Provide the [X, Y] coordinate of the cell's center where the given text is located.  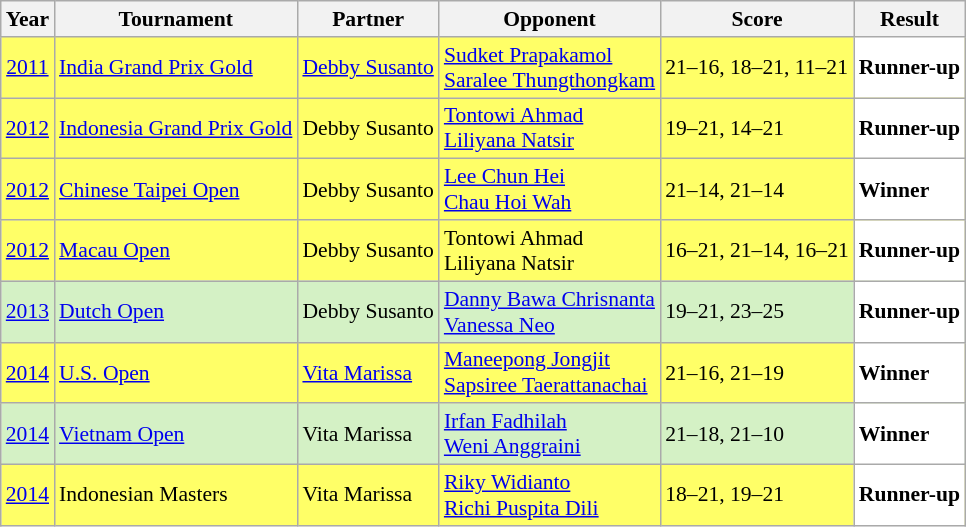
21–16, 18–21, 11–21 [757, 68]
19–21, 14–21 [757, 128]
16–21, 21–14, 16–21 [757, 250]
Lee Chun Hei Chau Hoi Wah [550, 190]
Riky Widianto Richi Puspita Dili [550, 496]
21–18, 21–10 [757, 434]
Dutch Open [176, 312]
U.S. Open [176, 372]
Opponent [550, 19]
21–14, 21–14 [757, 190]
Score [757, 19]
Irfan Fadhilah Weni Anggraini [550, 434]
18–21, 19–21 [757, 496]
India Grand Prix Gold [176, 68]
Maneepong Jongjit Sapsiree Taerattanachai [550, 372]
Year [28, 19]
19–21, 23–25 [757, 312]
Result [910, 19]
Danny Bawa Chrisnanta Vanessa Neo [550, 312]
Sudket Prapakamol Saralee Thungthongkam [550, 68]
2013 [28, 312]
Partner [368, 19]
Tournament [176, 19]
Chinese Taipei Open [176, 190]
Indonesia Grand Prix Gold [176, 128]
Indonesian Masters [176, 496]
2011 [28, 68]
21–16, 21–19 [757, 372]
Macau Open [176, 250]
Vietnam Open [176, 434]
